Determine the (X, Y) coordinate at the center of the cell enclosing the given text.  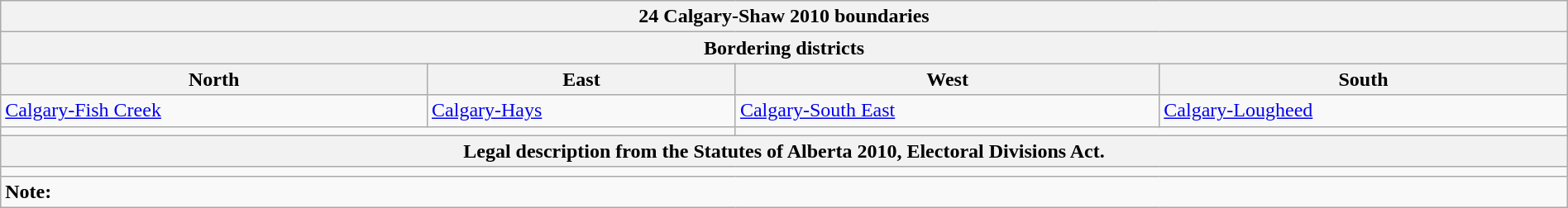
Calgary-Lougheed (1363, 111)
North (214, 79)
West (947, 79)
Note: (784, 191)
Calgary-South East (947, 111)
Calgary-Hays (582, 111)
East (582, 79)
Calgary-Fish Creek (214, 111)
Bordering districts (784, 48)
Legal description from the Statutes of Alberta 2010, Electoral Divisions Act. (784, 151)
South (1363, 79)
24 Calgary-Shaw 2010 boundaries (784, 17)
